Identify which cell holds the provided text, then report its [x, y] central coordinate. 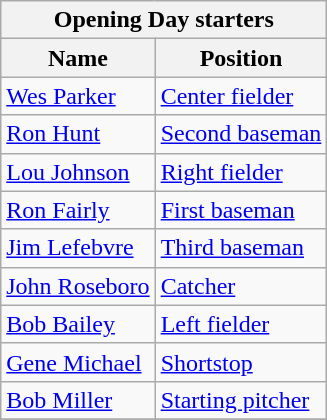
Name [78, 58]
Ron Hunt [78, 134]
Bob Bailey [78, 324]
Lou Johnson [78, 172]
Shortstop [241, 362]
Catcher [241, 286]
Wes Parker [78, 96]
Center fielder [241, 96]
John Roseboro [78, 286]
Left fielder [241, 324]
Bob Miller [78, 400]
Right fielder [241, 172]
Ron Fairly [78, 210]
Opening Day starters [164, 20]
First baseman [241, 210]
Third baseman [241, 248]
Position [241, 58]
Jim Lefebvre [78, 248]
Gene Michael [78, 362]
Second baseman [241, 134]
Starting pitcher [241, 400]
